Locate the cell with the specified text and output its [X, Y] center coordinate. 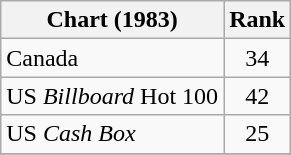
Canada [112, 58]
Rank [258, 20]
25 [258, 134]
Chart (1983) [112, 20]
US Cash Box [112, 134]
34 [258, 58]
42 [258, 96]
US Billboard Hot 100 [112, 96]
